Pinpoint the cell where the given text exists, returning its [x, y] midpoint coordinate. 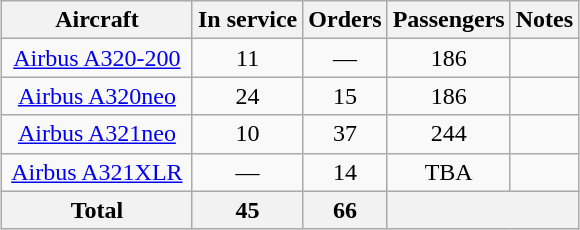
In service [247, 20]
Orders [345, 20]
24 [247, 96]
Passengers [448, 20]
14 [345, 172]
244 [448, 134]
Aircraft [96, 20]
Total [96, 210]
11 [247, 58]
Airbus A320neo [96, 96]
Airbus A320-200 [96, 58]
TBA [448, 172]
Airbus A321neo [96, 134]
Notes [544, 20]
10 [247, 134]
66 [345, 210]
37 [345, 134]
15 [345, 96]
45 [247, 210]
Airbus A321XLR [96, 172]
